Output the (X, Y) coordinate of the center of the cell containing the given text.  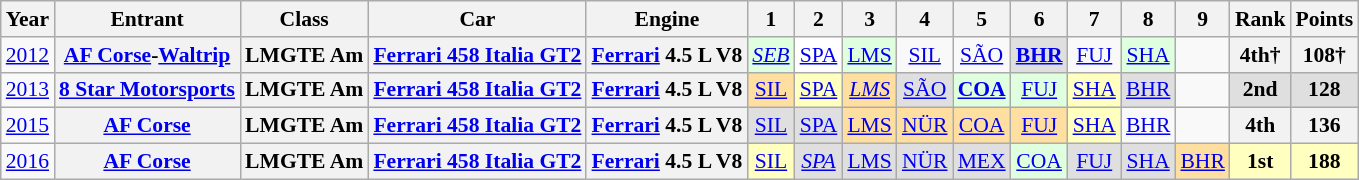
Engine (666, 19)
8 Star Motorsports (147, 90)
2 (819, 19)
SEB (770, 55)
1st (1260, 162)
1 (770, 19)
Rank (1260, 19)
4th (1260, 126)
9 (1202, 19)
8 (1148, 19)
4th† (1260, 55)
136 (1324, 126)
5 (982, 19)
2015 (28, 126)
2013 (28, 90)
2016 (28, 162)
188 (1324, 162)
128 (1324, 90)
2012 (28, 55)
Car (477, 19)
Class (304, 19)
Entrant (147, 19)
Points (1324, 19)
108† (1324, 55)
6 (1040, 19)
Year (28, 19)
3 (870, 19)
2nd (1260, 90)
4 (925, 19)
7 (1094, 19)
MEX (982, 162)
AF Corse-Waltrip (147, 55)
